Detect which cell encompasses the target text, then output its (x, y) center coordinate. 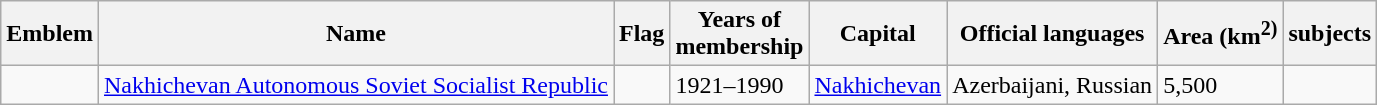
Azerbaijani, Russian (1052, 85)
1921–1990 (740, 85)
Flag (642, 34)
Nakhichevan Autonomous Soviet Socialist Republic (356, 85)
Emblem (50, 34)
Name (356, 34)
Area (km2) (1220, 34)
Official languages (1052, 34)
Capital (878, 34)
Years ofmembership (740, 34)
Nakhichevan (878, 85)
subjects (1330, 34)
5,500 (1220, 85)
